Identify which cell holds the provided text, then report its (X, Y) central coordinate. 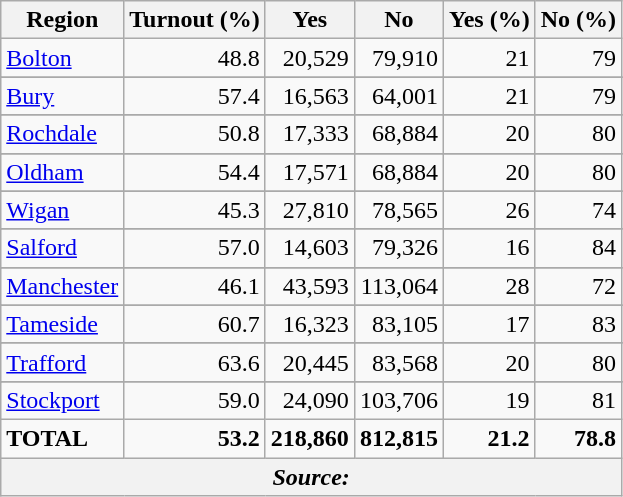
17,571 (310, 172)
No (398, 20)
79,326 (398, 248)
TOTAL (62, 438)
16,563 (310, 96)
59.0 (195, 400)
53.2 (195, 438)
74 (578, 210)
Yes (%) (489, 20)
Yes (310, 20)
20,445 (310, 362)
812,815 (398, 438)
17 (489, 324)
64,001 (398, 96)
Wigan (62, 210)
48.8 (195, 58)
24,090 (310, 400)
54.4 (195, 172)
Rochdale (62, 134)
Manchester (62, 286)
16,323 (310, 324)
Salford (62, 248)
26 (489, 210)
113,064 (398, 286)
16 (489, 248)
27,810 (310, 210)
60.7 (195, 324)
72 (578, 286)
Tameside (62, 324)
Stockport (62, 400)
Bury (62, 96)
81 (578, 400)
43,593 (310, 286)
14,603 (310, 248)
46.1 (195, 286)
Trafford (62, 362)
20,529 (310, 58)
50.8 (195, 134)
28 (489, 286)
63.6 (195, 362)
83 (578, 324)
83,105 (398, 324)
19 (489, 400)
78.8 (578, 438)
17,333 (310, 134)
45.3 (195, 210)
21.2 (489, 438)
78,565 (398, 210)
79,910 (398, 58)
57.0 (195, 248)
Oldham (62, 172)
103,706 (398, 400)
218,860 (310, 438)
Source: (312, 477)
83,568 (398, 362)
Bolton (62, 58)
Region (62, 20)
57.4 (195, 96)
Turnout (%) (195, 20)
No (%) (578, 20)
84 (578, 248)
